Extract the (X, Y) coordinate from the center of the cell holding the provided text.  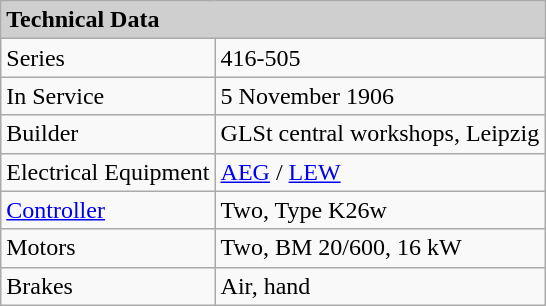
GLSt central workshops, Leipzig (380, 134)
Two, BM 20/600, 16 kW (380, 248)
Brakes (108, 286)
In Service (108, 96)
Two, Type K26w (380, 210)
Technical Data (273, 20)
Air, hand (380, 286)
5 November 1906 (380, 96)
AEG / LEW (380, 172)
416-505 (380, 58)
Controller (108, 210)
Motors (108, 248)
Builder (108, 134)
Series (108, 58)
Electrical Equipment (108, 172)
